Return [X, Y] of the center of cell containing provided text 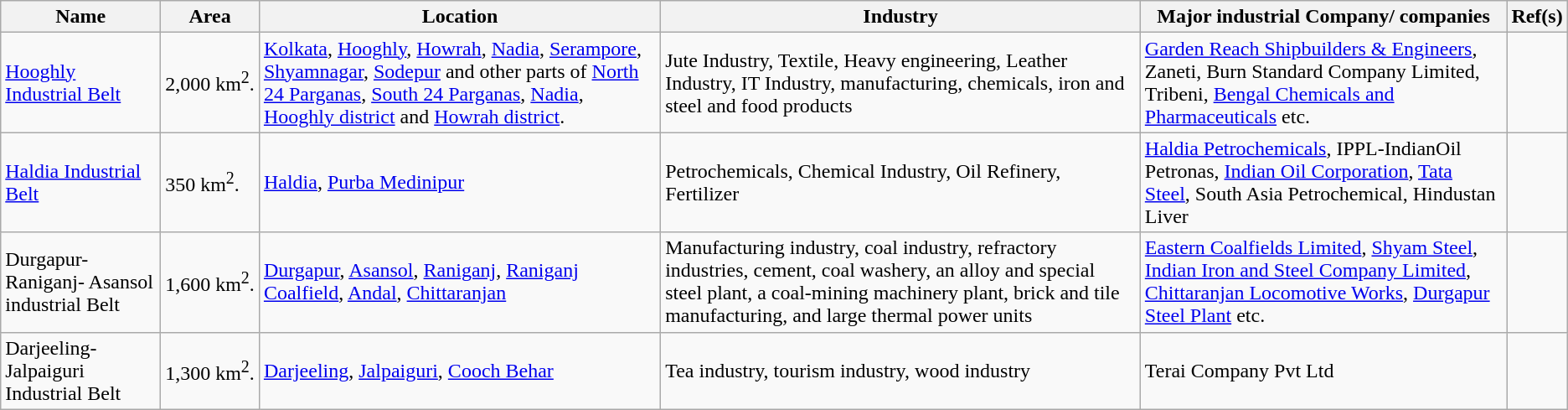
350 km2. [210, 183]
Major industrial Company/ companies [1323, 17]
Durgapur, Asansol, Raniganj, Raniganj Coalfield, Andal, Chittaranjan [459, 282]
Terai Company Pvt Ltd [1323, 371]
Name [80, 17]
Ref(s) [1537, 17]
Haldia, Purba Medinipur [459, 183]
Hooghly Industrial Belt [80, 82]
Area [210, 17]
Haldia Industrial Belt [80, 183]
Darjeeling-Jalpaiguri Industrial Belt [80, 371]
Location [459, 17]
Haldia Petrochemicals, IPPL-IndianOil Petronas, Indian Oil Corporation, Tata Steel, South Asia Petrochemical, Hindustan Liver [1323, 183]
Darjeeling, Jalpaiguri, Cooch Behar [459, 371]
Garden Reach Shipbuilders & Engineers, Zaneti, Burn Standard Company Limited, Tribeni, Bengal Chemicals and Pharmaceuticals etc. [1323, 82]
Jute Industry, Textile, Heavy engineering, Leather Industry, IT Industry, manufacturing, chemicals, iron and steel and food products [901, 82]
Petrochemicals, Chemical Industry, Oil Refinery, Fertilizer [901, 183]
Tea industry, tourism industry, wood industry [901, 371]
2,000 km2. [210, 82]
1,300 km2. [210, 371]
1,600 km2. [210, 282]
Industry [901, 17]
Durgapur- Raniganj- Asansol industrial Belt [80, 282]
Eastern Coalfields Limited, Shyam Steel, Indian Iron and Steel Company Limited, Chittaranjan Locomotive Works, Durgapur Steel Plant etc. [1323, 282]
